Extract the (x, y) coordinate from the center of the cell holding the provided text.  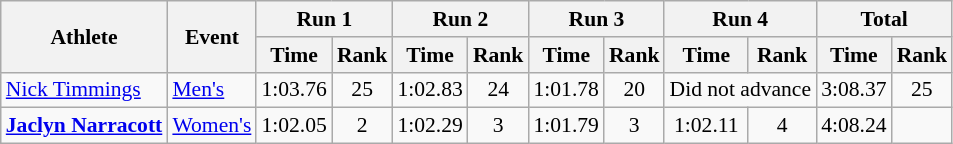
Nick Timmings (84, 90)
1:02.11 (706, 126)
Run 3 (596, 19)
1:02.83 (430, 90)
Event (212, 36)
Athlete (84, 36)
1:01.78 (566, 90)
Jaclyn Narracott (84, 126)
Run 2 (460, 19)
4:08.24 (854, 126)
Did not advance (740, 90)
3:08.37 (854, 90)
Total (884, 19)
20 (634, 90)
Run 1 (324, 19)
Men's (212, 90)
2 (362, 126)
4 (782, 126)
1:01.79 (566, 126)
1:02.05 (294, 126)
24 (498, 90)
1:03.76 (294, 90)
Women's (212, 126)
1:02.29 (430, 126)
Run 4 (740, 19)
